Output the [X, Y] coordinate of the center of the cell containing the given text.  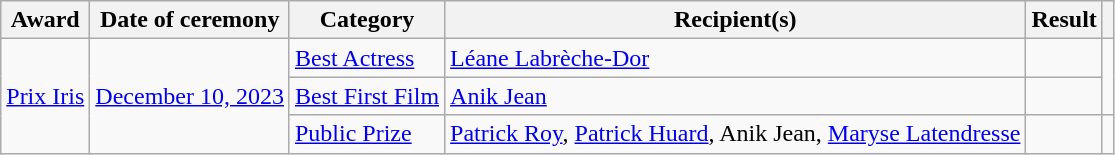
Patrick Roy, Patrick Huard, Anik Jean, Maryse Latendresse [736, 134]
Result [1064, 20]
Léane Labrèche-Dor [736, 58]
Public Prize [366, 134]
Anik Jean [736, 96]
Category [366, 20]
Prix Iris [46, 96]
Best Actress [366, 58]
Recipient(s) [736, 20]
Date of ceremony [190, 20]
Best First Film [366, 96]
Award [46, 20]
December 10, 2023 [190, 96]
